Provide the [x, y] coordinate of the cell's center where the given text is located.  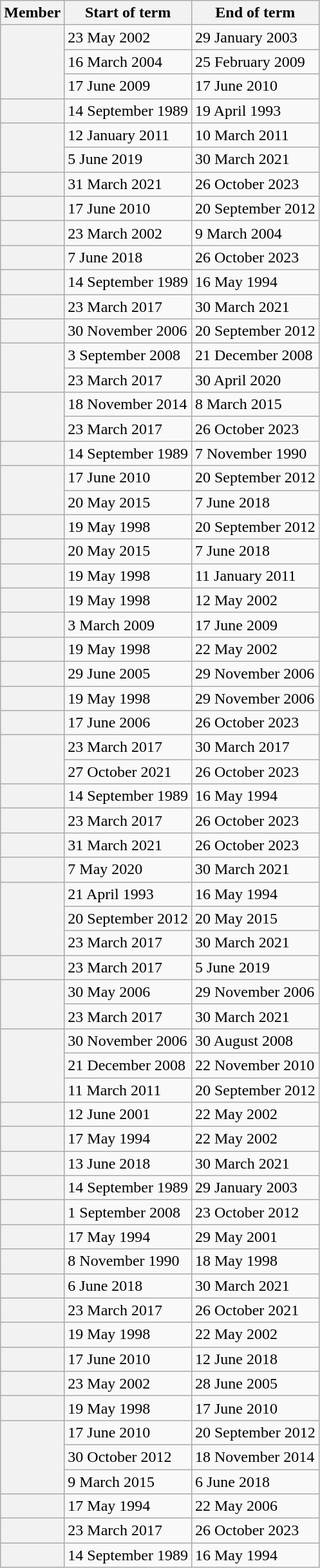
30 March 2017 [255, 747]
11 January 2011 [255, 576]
12 June 2018 [255, 1359]
3 September 2008 [128, 356]
12 June 2001 [128, 1115]
13 June 2018 [128, 1163]
26 October 2021 [255, 1310]
7 November 1990 [255, 453]
17 June 2006 [128, 723]
22 November 2010 [255, 1065]
28 June 2005 [255, 1383]
19 April 1993 [255, 111]
8 November 1990 [128, 1261]
9 March 2004 [255, 233]
29 May 2001 [255, 1237]
8 March 2015 [255, 405]
23 October 2012 [255, 1212]
12 May 2002 [255, 600]
7 May 2020 [128, 870]
30 August 2008 [255, 1041]
10 March 2011 [255, 135]
30 April 2020 [255, 380]
16 March 2004 [128, 62]
Start of term [128, 13]
22 May 2006 [255, 1506]
23 March 2002 [128, 233]
30 May 2006 [128, 992]
27 October 2021 [128, 772]
9 March 2015 [128, 1481]
18 May 1998 [255, 1261]
30 October 2012 [128, 1457]
12 January 2011 [128, 135]
3 March 2009 [128, 624]
Member [32, 13]
11 March 2011 [128, 1090]
1 September 2008 [128, 1212]
25 February 2009 [255, 62]
29 June 2005 [128, 673]
End of term [255, 13]
21 April 1993 [128, 894]
